Return the (x, y) coordinate for the center point of the cell that contains the specified text.  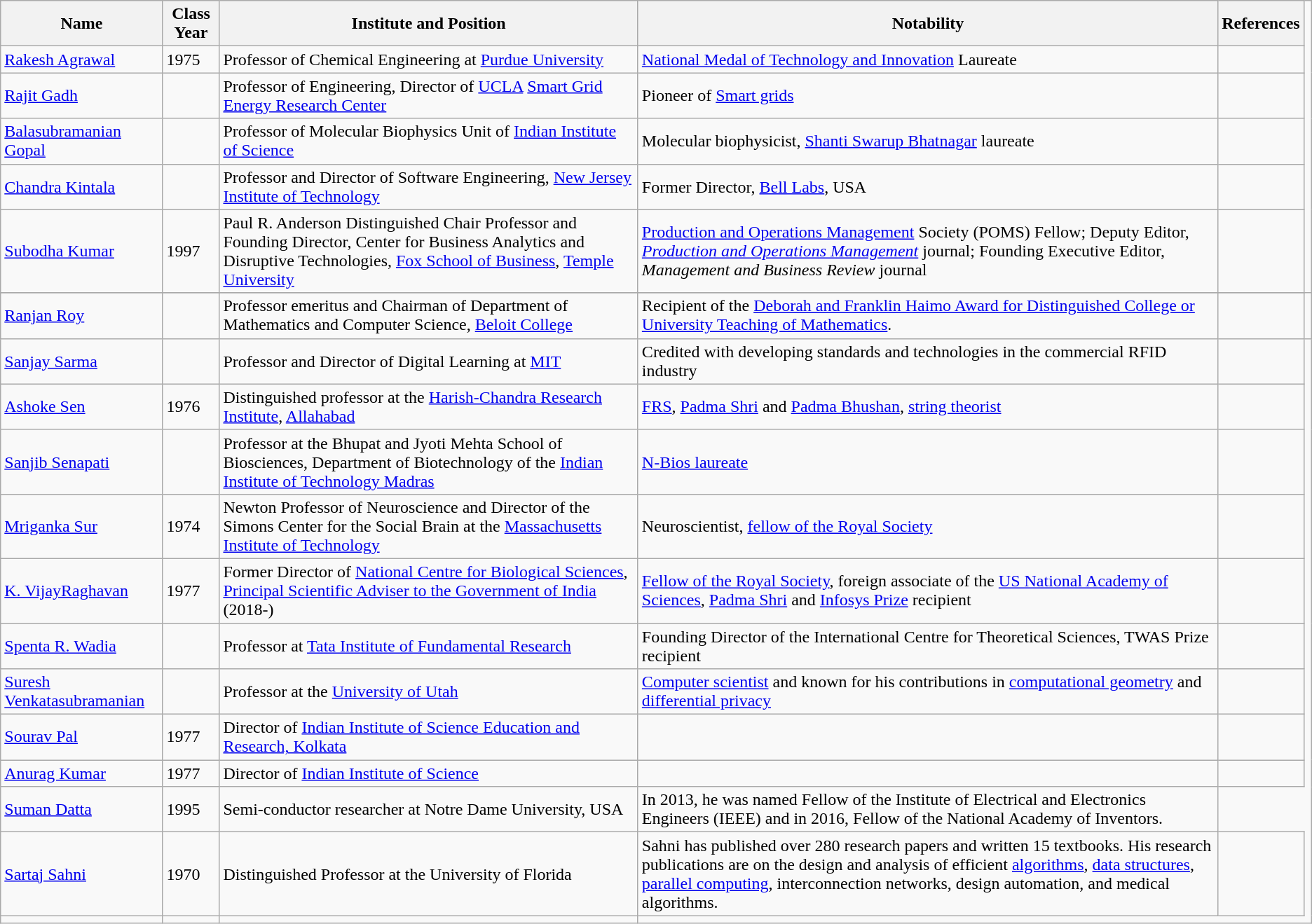
Director of Indian Institute of Science (429, 773)
Subodha Kumar (81, 251)
Ranjan Roy (81, 315)
Rakesh Agrawal (81, 60)
References (1262, 24)
Professor at the University of Utah (429, 692)
1995 (191, 810)
Sanjay Sarma (81, 361)
Newton Professor of Neuroscience and Director of the Simons Center for the Social Brain at the Massachusetts Institute of Technology (429, 526)
Sourav Pal (81, 737)
Credited with developing standards and technologies in the commercial RFID industry (928, 361)
Distinguished professor at the Harish-Chandra Research Institute, Allahabad (429, 406)
Professor emeritus and Chairman of Department of Mathematics and Computer Science, Beloit College (429, 315)
Anurag Kumar (81, 773)
1976 (191, 406)
Fellow of the Royal Society, foreign associate of the US National Academy of Sciences, Padma Shri and Infosys Prize recipient (928, 591)
N-Bios laureate (928, 462)
Mriganka Sur (81, 526)
Professor of Engineering, Director of UCLA Smart Grid Energy Research Center (429, 95)
Rajit Gadh (81, 95)
Professor of Chemical Engineering at Purdue University (429, 60)
Computer scientist and known for his contributions in computational geometry and differential privacy (928, 692)
1997 (191, 251)
FRS, Padma Shri and Padma Bhushan, string theorist (928, 406)
Director of Indian Institute of Science Education and Research, Kolkata (429, 737)
1975 (191, 60)
Former Director, Bell Labs, USA (928, 186)
Molecular biophysicist, Shanti Swarup Bhatnagar laureate (928, 142)
1970 (191, 874)
K. VijayRaghavan (81, 591)
Chandra Kintala (81, 186)
Professor and Director of Digital Learning at MIT (429, 361)
Professor at Tata Institute of Fundamental Research (429, 646)
Former Director of National Centre for Biological Sciences,Principal Scientific Adviser to the Government of India (2018-) (429, 591)
Spenta R. Wadia (81, 646)
Professor and Director of Software Engineering, New Jersey Institute of Technology (429, 186)
Institute and Position (429, 24)
Suresh Venkatasubramanian (81, 692)
National Medal of Technology and Innovation Laureate (928, 60)
Name (81, 24)
Notability (928, 24)
Class Year (191, 24)
Ashoke Sen (81, 406)
Founding Director of the International Centre for Theoretical Sciences, TWAS Prize recipient (928, 646)
Sanjib Senapati (81, 462)
Pioneer of Smart grids (928, 95)
Professor of Molecular Biophysics Unit of Indian Institute of Science (429, 142)
Distinguished Professor at the University of Florida (429, 874)
Sartaj Sahni (81, 874)
Neuroscientist, fellow of the Royal Society (928, 526)
Recipient of the Deborah and Franklin Haimo Award for Distinguished College or University Teaching of Mathematics. (928, 315)
Professor at the Bhupat and Jyoti Mehta School of Biosciences, Department of Biotechnology of the Indian Institute of Technology Madras (429, 462)
1974 (191, 526)
Suman Datta (81, 810)
Balasubramanian Gopal (81, 142)
Semi-conductor researcher at Notre Dame University, USA (429, 810)
